Locate the cell with the specified text and output its [X, Y] center coordinate. 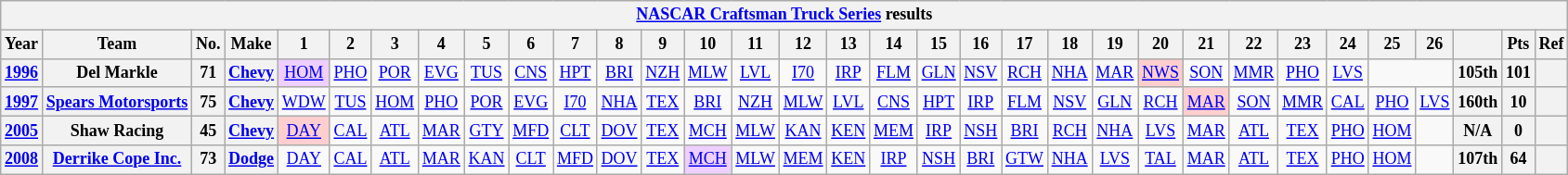
Make [252, 44]
Del Markle [117, 72]
No. [208, 44]
21 [1206, 44]
Pts [1519, 44]
Spears Motorsports [117, 102]
101 [1519, 72]
75 [208, 102]
2 [351, 44]
9 [663, 44]
Year [22, 44]
1 [304, 44]
3 [395, 44]
12 [803, 44]
2005 [22, 130]
Ref [1551, 44]
GTY [486, 130]
Team [117, 44]
1996 [22, 72]
105th [1478, 72]
Shaw Racing [117, 130]
19 [1115, 44]
18 [1069, 44]
45 [208, 130]
107th [1478, 159]
NASCAR Craftsman Truck Series results [784, 15]
26 [1435, 44]
Derrike Cope Inc. [117, 159]
23 [1303, 44]
1997 [22, 102]
13 [849, 44]
15 [939, 44]
8 [619, 44]
Dodge [252, 159]
20 [1160, 44]
17 [1025, 44]
25 [1393, 44]
WDW [304, 102]
16 [980, 44]
22 [1253, 44]
NWS [1160, 72]
11 [756, 44]
GTW [1025, 159]
71 [208, 72]
73 [208, 159]
14 [894, 44]
7 [576, 44]
4 [441, 44]
64 [1519, 159]
2008 [22, 159]
0 [1519, 130]
5 [486, 44]
6 [531, 44]
24 [1348, 44]
TAL [1160, 159]
N/A [1478, 130]
160th [1478, 102]
